Output the [x, y] coordinate of the center of the cell containing the given text.  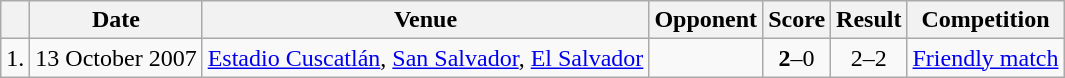
Competition [986, 20]
1. [16, 58]
Result [869, 20]
2–0 [797, 58]
Date [116, 20]
Venue [426, 20]
Estadio Cuscatlán, San Salvador, El Salvador [426, 58]
Friendly match [986, 58]
Score [797, 20]
13 October 2007 [116, 58]
2–2 [869, 58]
Opponent [706, 20]
